Search for the cell housing the specified text and yield its [x, y] center coordinate. 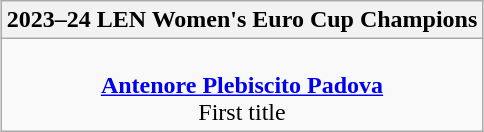
2023–24 LEN Women's Euro Cup Champions [242, 20]
Antenore Plebiscito PadovaFirst title [242, 85]
